Capture the cell that displays the provided text and extract its [x, y] central coordinate. 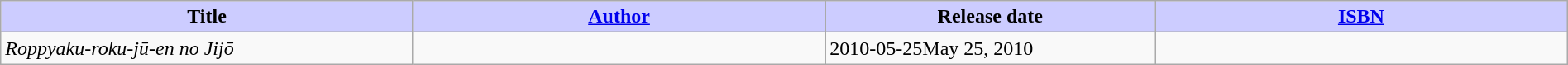
ISBN [1361, 17]
2010-05-25May 25, 2010 [991, 48]
Author [619, 17]
Title [207, 17]
Release date [991, 17]
Roppyaku-roku-jū-en no Jijō [207, 48]
